For the text-containing cell, return its midpoint in (X, Y) coordinate format. 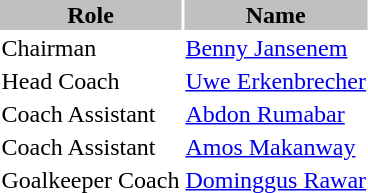
Amos Makanway (276, 147)
Role (90, 15)
Chairman (90, 48)
Uwe Erkenbrecher (276, 81)
Name (276, 15)
Abdon Rumabar (276, 114)
Head Coach (90, 81)
Benny Jansenem (276, 48)
